Locate the cell with the specified text and output its (X, Y) center coordinate. 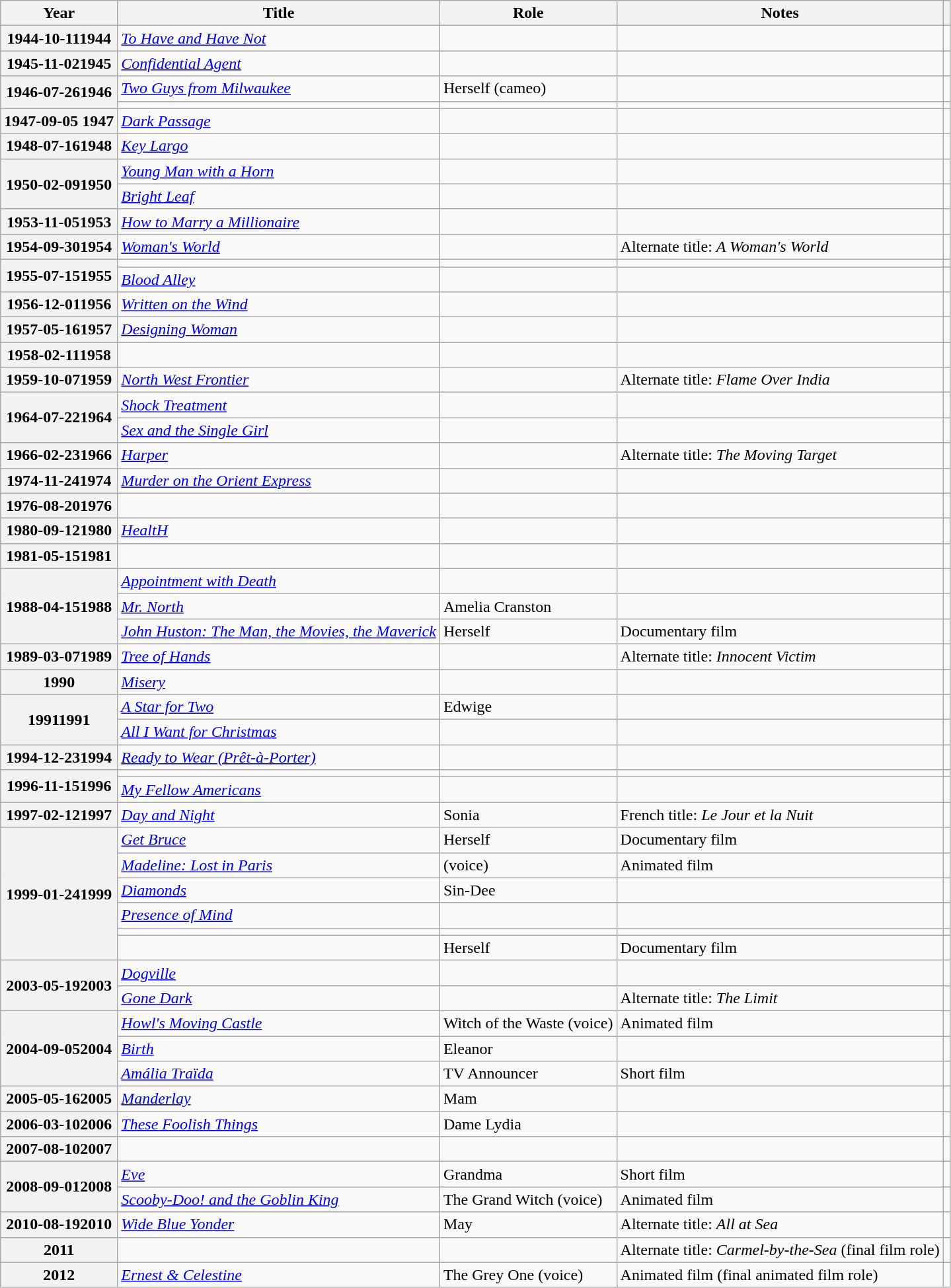
Role (528, 13)
1990 (59, 681)
HealtH (279, 531)
Title (279, 13)
Eleanor (528, 1049)
Howl's Moving Castle (279, 1023)
2011 (59, 1250)
Presence of Mind (279, 915)
2006-03-102006 (59, 1124)
1964-07-221964 (59, 418)
Get Bruce (279, 840)
2007-08-102007 (59, 1149)
Gone Dark (279, 998)
Birth (279, 1049)
1946-07-261946 (59, 93)
1956-12-011956 (59, 305)
Alternate title: Innocent Victim (780, 656)
Wide Blue Yonder (279, 1225)
The Grand Witch (voice) (528, 1199)
Sin-Dee (528, 890)
1997-02-121997 (59, 815)
A Star for Two (279, 707)
(voice) (528, 865)
Dark Passage (279, 121)
To Have and Have Not (279, 38)
1948-07-161948 (59, 146)
May (528, 1225)
Alternate title: Carmel-by-the-Sea (final film role) (780, 1250)
Day and Night (279, 815)
Sex and the Single Girl (279, 430)
Witch of the Waste (voice) (528, 1023)
1958-02-111958 (59, 355)
Animated film (final animated film role) (780, 1275)
Two Guys from Milwaukee (279, 89)
1980-09-121980 (59, 531)
Appointment with Death (279, 581)
John Huston: The Man, the Movies, the Maverick (279, 631)
Diamonds (279, 890)
Alternate title: A Woman's World (780, 246)
These Foolish Things (279, 1124)
1989-03-071989 (59, 656)
1996-11-151996 (59, 786)
Bright Leaf (279, 196)
Confidential Agent (279, 63)
2004-09-052004 (59, 1048)
Scooby-Doo! and the Goblin King (279, 1199)
1966-02-231966 (59, 455)
My Fellow Americans (279, 790)
1959-10-071959 (59, 380)
1957-05-161957 (59, 330)
Designing Woman (279, 330)
Dogville (279, 973)
1954-09-301954 (59, 246)
Ernest & Celestine (279, 1275)
Sonia (528, 815)
Dame Lydia (528, 1124)
The Grey One (voice) (528, 1275)
2003-05-192003 (59, 985)
Eve (279, 1174)
TV Announcer (528, 1074)
Edwige (528, 707)
Notes (780, 13)
1955-07-151955 (59, 275)
Alternate title: All at Sea (780, 1225)
Madeline: Lost in Paris (279, 865)
2005-05-162005 (59, 1099)
Key Largo (279, 146)
All I Want for Christmas (279, 732)
Harper (279, 455)
Manderlay (279, 1099)
Alternate title: The Limit (780, 998)
1950-02-091950 (59, 184)
2010-08-192010 (59, 1225)
1947-09-05 1947 (59, 121)
19911991 (59, 720)
North West Frontier (279, 380)
1994-12-231994 (59, 757)
Year (59, 13)
2008-09-012008 (59, 1187)
Woman's World (279, 246)
Amelia Cranston (528, 606)
1999-01-241999 (59, 893)
1953-11-051953 (59, 221)
Alternate title: The Moving Target (780, 455)
Tree of Hands (279, 656)
1945-11-021945 (59, 63)
Written on the Wind (279, 305)
Amália Traïda (279, 1074)
Young Man with a Horn (279, 171)
Grandma (528, 1174)
1974-11-241974 (59, 480)
1944-10-111944 (59, 38)
Herself (cameo) (528, 89)
Mr. North (279, 606)
Blood Alley (279, 280)
2012 (59, 1275)
Alternate title: Flame Over India (780, 380)
French title: Le Jour et la Nuit (780, 815)
Ready to Wear (Prêt-à-Porter) (279, 757)
Murder on the Orient Express (279, 480)
How to Marry a Millionaire (279, 221)
1976-08-201976 (59, 506)
Mam (528, 1099)
1981-05-151981 (59, 556)
1988-04-151988 (59, 606)
Shock Treatment (279, 405)
Misery (279, 681)
